Output the [x, y] coordinate of the center of the cell containing the given text.  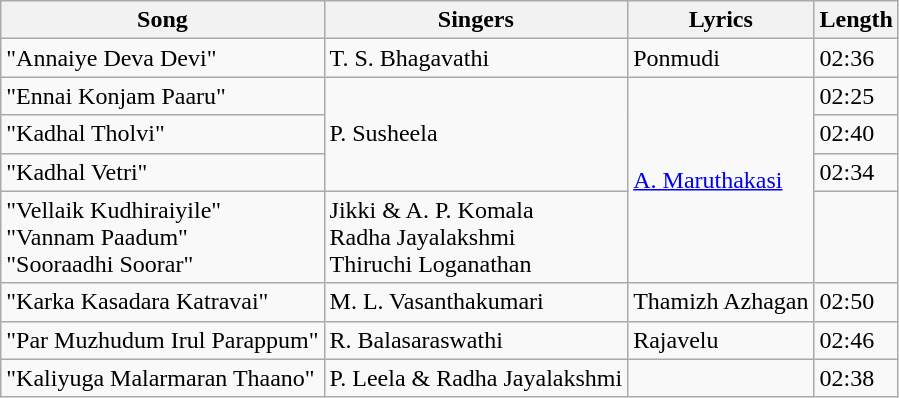
"Vellaik Kudhiraiyile""Vannam Paadum""Sooraadhi Soorar" [162, 237]
02:36 [856, 58]
P. Susheela [476, 134]
02:50 [856, 302]
02:38 [856, 378]
"Annaiye Deva Devi" [162, 58]
"Kadhal Vetri" [162, 172]
Thamizh Azhagan [721, 302]
"Karka Kasadara Katravai" [162, 302]
02:34 [856, 172]
02:46 [856, 340]
R. Balasaraswathi [476, 340]
02:40 [856, 134]
Length [856, 20]
"Par Muzhudum Irul Parappum" [162, 340]
P. Leela & Radha Jayalakshmi [476, 378]
Rajavelu [721, 340]
A. Maruthakasi [721, 180]
Jikki & A. P. KomalaRadha JayalakshmiThiruchi Loganathan [476, 237]
M. L. Vasanthakumari [476, 302]
Ponmudi [721, 58]
T. S. Bhagavathi [476, 58]
"Kaliyuga Malarmaran Thaano" [162, 378]
Lyrics [721, 20]
Singers [476, 20]
Song [162, 20]
"Ennai Konjam Paaru" [162, 96]
"Kadhal Tholvi" [162, 134]
02:25 [856, 96]
